Pinpoint the cell where the given text exists, returning its (x, y) midpoint coordinate. 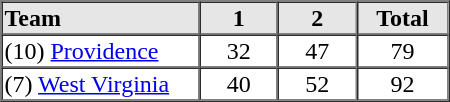
32 (239, 50)
92 (402, 84)
79 (402, 50)
1 (239, 18)
40 (239, 84)
2 (317, 18)
Total (402, 18)
(7) West Virginia (101, 84)
47 (317, 50)
(10) Providence (101, 50)
Team (101, 18)
52 (317, 84)
